Search for the cell housing the specified text and yield its (X, Y) center coordinate. 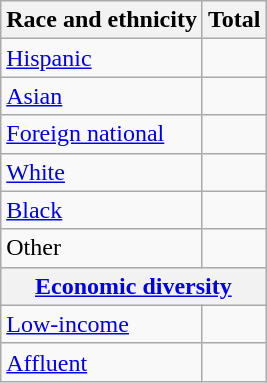
Affluent (102, 362)
Low-income (102, 324)
Other (102, 248)
Foreign national (102, 134)
White (102, 172)
Economic diversity (134, 286)
Total (234, 20)
Asian (102, 96)
Race and ethnicity (102, 20)
Hispanic (102, 58)
Black (102, 210)
